Capture the cell that displays the provided text and extract its (X, Y) central coordinate. 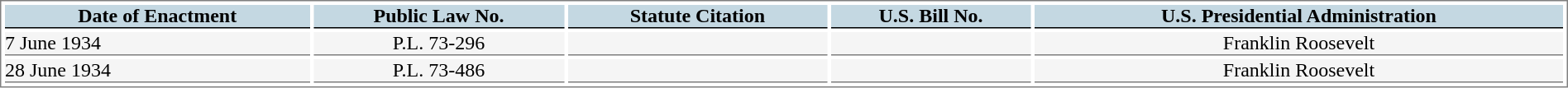
Date of Enactment (157, 16)
28 June 1934 (157, 71)
Public Law No. (438, 16)
U.S. Presidential Administration (1298, 16)
U.S. Bill No. (931, 16)
P.L. 73-486 (438, 71)
P.L. 73-296 (438, 44)
7 June 1934 (157, 44)
Statute Citation (698, 16)
